Return the [x, y] coordinate for the center point of the cell that contains the specified text.  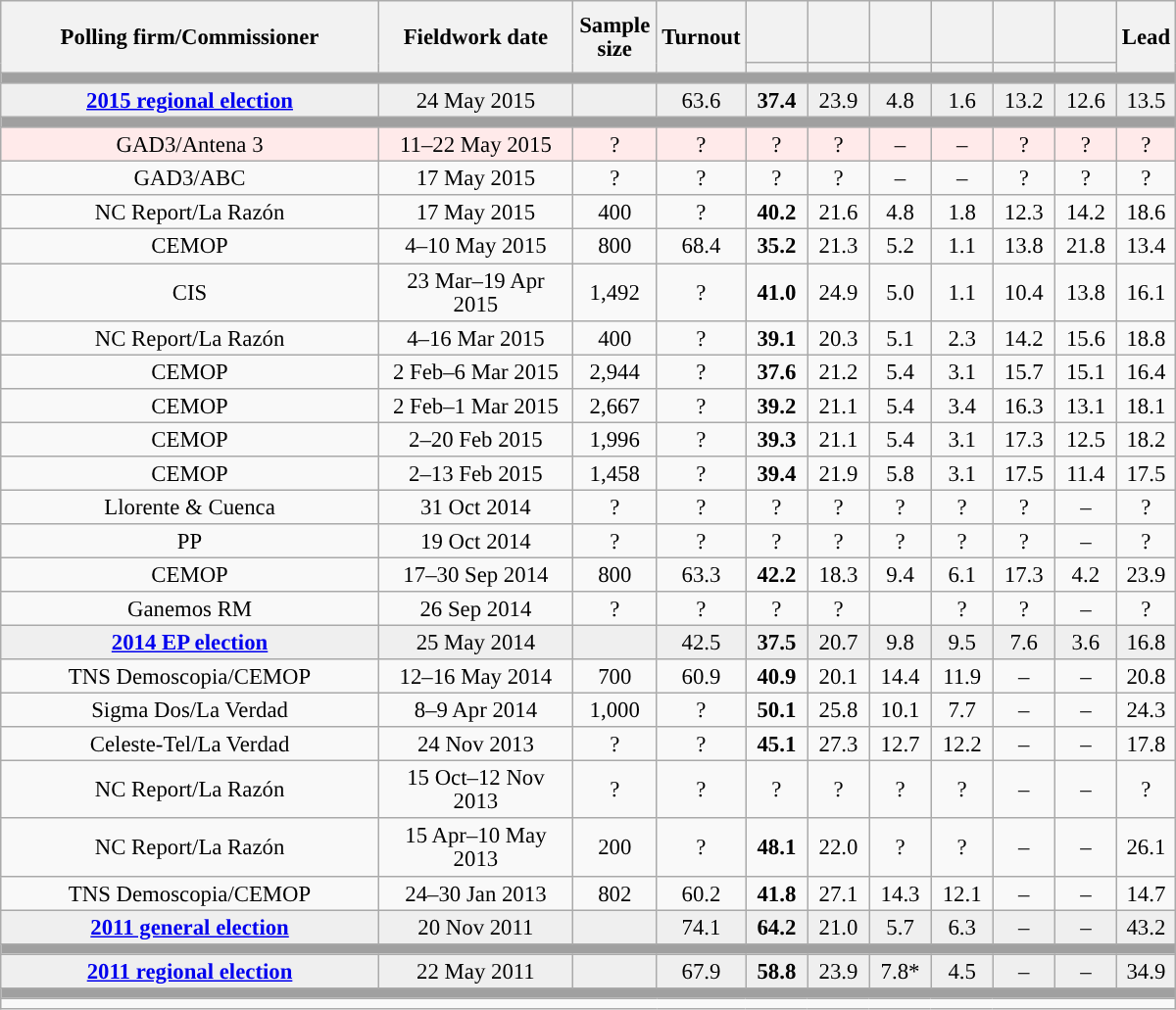
74.1 [702, 927]
Turnout [702, 37]
13.5 [1146, 100]
5.8 [900, 474]
2.3 [962, 337]
4–16 Mar 2015 [475, 337]
18.6 [1146, 214]
37.5 [776, 643]
11.9 [962, 676]
2015 regional election [190, 100]
20.3 [839, 337]
10.4 [1023, 292]
2 Feb–6 Mar 2015 [475, 372]
37.4 [776, 100]
20.8 [1146, 676]
5.7 [900, 927]
12.2 [962, 745]
PP [190, 541]
2,944 [614, 372]
15.7 [1023, 372]
14.7 [1146, 893]
12.6 [1086, 100]
16.8 [1146, 643]
18.8 [1146, 337]
17.8 [1146, 745]
39.4 [776, 474]
9.8 [900, 643]
26 Sep 2014 [475, 609]
2,667 [614, 406]
Celeste-Tel/La Verdad [190, 745]
2 Feb–1 Mar 2015 [475, 406]
50.1 [776, 711]
24 May 2015 [475, 100]
1.6 [962, 100]
Polling firm/Commissioner [190, 37]
2014 EP election [190, 643]
25.8 [839, 711]
21.2 [839, 372]
16.3 [1023, 406]
3.4 [962, 406]
9.4 [900, 574]
15 Apr–10 May 2013 [475, 848]
7.6 [1023, 643]
6.3 [962, 927]
43.2 [1146, 927]
14.4 [900, 676]
18.1 [1146, 406]
14.3 [900, 893]
21.3 [839, 247]
GAD3/Antena 3 [190, 145]
27.1 [839, 893]
39.3 [776, 439]
1.8 [962, 214]
200 [614, 848]
24.3 [1146, 711]
39.2 [776, 406]
Sigma Dos/La Verdad [190, 711]
7.8* [900, 972]
12.5 [1086, 439]
5.0 [900, 292]
40.2 [776, 214]
1,458 [614, 474]
Ganemos RM [190, 609]
23 Mar–19 Apr 2015 [475, 292]
4–10 May 2015 [475, 247]
12.1 [962, 893]
24 Nov 2013 [475, 745]
15 Oct–12 Nov 2013 [475, 790]
CIS [190, 292]
48.1 [776, 848]
64.2 [776, 927]
15.1 [1086, 372]
11.4 [1086, 474]
13.1 [1086, 406]
26.1 [1146, 848]
37.6 [776, 372]
4.5 [962, 972]
12–16 May 2014 [475, 676]
35.2 [776, 247]
19 Oct 2014 [475, 541]
42.5 [702, 643]
2–13 Feb 2015 [475, 474]
7.7 [962, 711]
16.1 [1146, 292]
12.3 [1023, 214]
4.2 [1086, 574]
24.9 [839, 292]
67.9 [702, 972]
31 Oct 2014 [475, 507]
21.0 [839, 927]
41.0 [776, 292]
5.1 [900, 337]
16.4 [1146, 372]
5.2 [900, 247]
6.1 [962, 574]
12.7 [900, 745]
20.7 [839, 643]
42.2 [776, 574]
58.8 [776, 972]
20.1 [839, 676]
63.3 [702, 574]
21.8 [1086, 247]
25 May 2014 [475, 643]
60.2 [702, 893]
40.9 [776, 676]
2011 regional election [190, 972]
21.9 [839, 474]
17–30 Sep 2014 [475, 574]
Lead [1146, 37]
27.3 [839, 745]
1,492 [614, 292]
11–22 May 2015 [475, 145]
2011 general election [190, 927]
2–20 Feb 2015 [475, 439]
22.0 [839, 848]
3.6 [1086, 643]
63.6 [702, 100]
700 [614, 676]
9.5 [962, 643]
22 May 2011 [475, 972]
Fieldwork date [475, 37]
Llorente & Cuenca [190, 507]
15.6 [1086, 337]
24–30 Jan 2013 [475, 893]
8–9 Apr 2014 [475, 711]
18.2 [1146, 439]
1,000 [614, 711]
68.4 [702, 247]
GAD3/ABC [190, 178]
20 Nov 2011 [475, 927]
802 [614, 893]
18.3 [839, 574]
13.4 [1146, 247]
41.8 [776, 893]
1,996 [614, 439]
21.6 [839, 214]
Sample size [614, 37]
34.9 [1146, 972]
13.2 [1023, 100]
10.1 [900, 711]
60.9 [702, 676]
45.1 [776, 745]
39.1 [776, 337]
